Return [X, Y] of the center of cell containing provided text 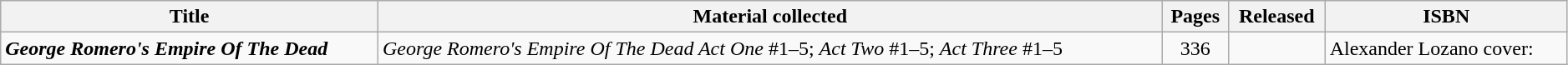
336 [1195, 48]
Material collected [770, 17]
Released [1276, 17]
George Romero's Empire Of The Dead [190, 48]
ISBN [1446, 17]
George Romero's Empire Of The Dead Act One #1–5; Act Two #1–5; Act Three #1–5 [770, 48]
Title [190, 17]
Pages [1195, 17]
Alexander Lozano cover: [1446, 48]
